Locate the cell with the specified text and output its (X, Y) center coordinate. 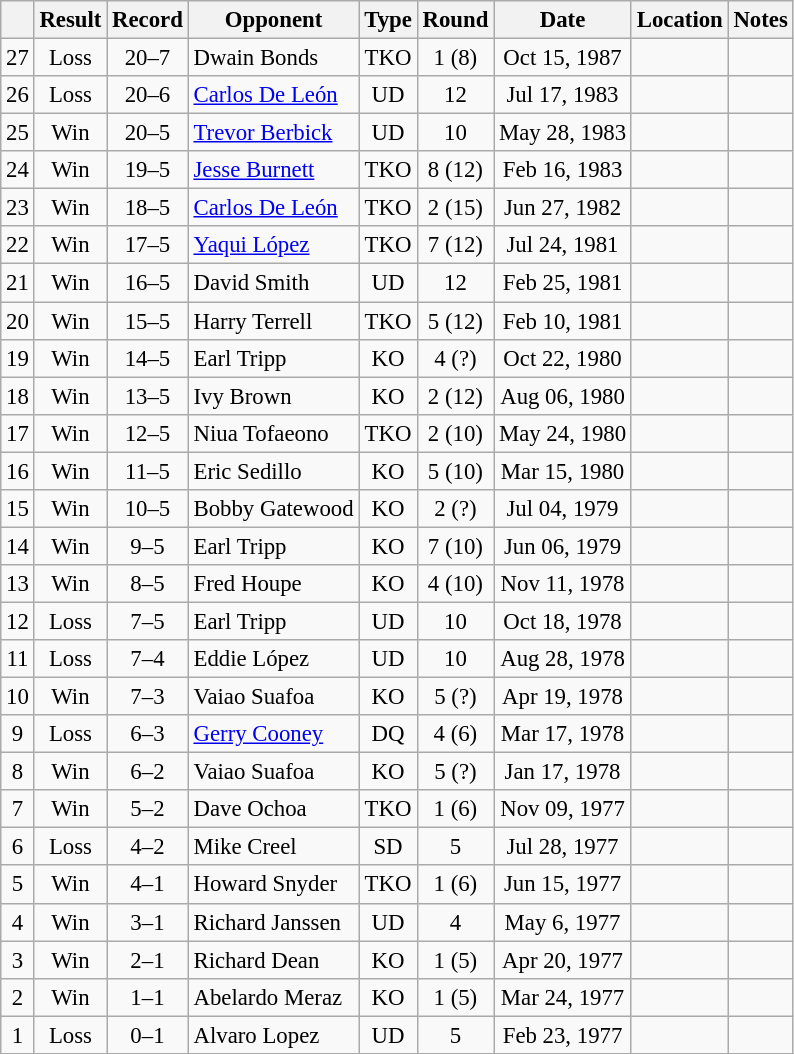
9–5 (148, 546)
16 (18, 471)
17 (18, 433)
Jesse Burnett (274, 170)
Jul 28, 1977 (563, 847)
Location (680, 20)
2 (10) (455, 433)
2 (?) (455, 509)
7–4 (148, 659)
Mike Creel (274, 847)
Trevor Berbick (274, 133)
May 28, 1983 (563, 133)
2 (15) (455, 208)
Richard Janssen (274, 922)
19–5 (148, 170)
5 (12) (455, 321)
20–5 (148, 133)
7 (12) (455, 245)
12–5 (148, 433)
6–3 (148, 734)
5–2 (148, 809)
Jun 06, 1979 (563, 546)
25 (18, 133)
13–5 (148, 396)
May 6, 1977 (563, 922)
1–1 (148, 997)
10–5 (148, 509)
Oct 18, 1978 (563, 621)
7–3 (148, 697)
3–1 (148, 922)
Niua Tofaeono (274, 433)
Record (148, 20)
16–5 (148, 283)
Jul 04, 1979 (563, 509)
Mar 15, 1980 (563, 471)
SD (388, 847)
Result (70, 20)
14 (18, 546)
Harry Terrell (274, 321)
Abelardo Meraz (274, 997)
2 (18, 997)
Alvaro Lopez (274, 1035)
8–5 (148, 584)
13 (18, 584)
1 (18, 1035)
Aug 28, 1978 (563, 659)
20–7 (148, 58)
1 (8) (455, 58)
7 (18, 809)
Notes (760, 20)
19 (18, 358)
15 (18, 509)
Eddie López (274, 659)
17–5 (148, 245)
Feb 10, 1981 (563, 321)
Round (455, 20)
Jul 24, 1981 (563, 245)
Yaqui López (274, 245)
22 (18, 245)
4 (10) (455, 584)
7–5 (148, 621)
Jul 17, 1983 (563, 95)
Fred Houpe (274, 584)
27 (18, 58)
6–2 (148, 772)
Gerry Cooney (274, 734)
9 (18, 734)
21 (18, 283)
Jun 15, 1977 (563, 885)
Apr 20, 1977 (563, 960)
18 (18, 396)
DQ (388, 734)
Richard Dean (274, 960)
3 (18, 960)
4 (?) (455, 358)
15–5 (148, 321)
7 (10) (455, 546)
Mar 24, 1977 (563, 997)
David Smith (274, 283)
Ivy Brown (274, 396)
Feb 16, 1983 (563, 170)
26 (18, 95)
0–1 (148, 1035)
5 (10) (455, 471)
Feb 25, 1981 (563, 283)
Feb 23, 1977 (563, 1035)
Oct 15, 1987 (563, 58)
Eric Sedillo (274, 471)
Opponent (274, 20)
23 (18, 208)
20 (18, 321)
11–5 (148, 471)
Jan 17, 1978 (563, 772)
Type (388, 20)
Bobby Gatewood (274, 509)
2 (12) (455, 396)
8 (12) (455, 170)
18–5 (148, 208)
4–1 (148, 885)
8 (18, 772)
Dwain Bonds (274, 58)
2–1 (148, 960)
4–2 (148, 847)
Jun 27, 1982 (563, 208)
20–6 (148, 95)
Aug 06, 1980 (563, 396)
4 (6) (455, 734)
Nov 11, 1978 (563, 584)
6 (18, 847)
Dave Ochoa (274, 809)
May 24, 1980 (563, 433)
24 (18, 170)
Oct 22, 1980 (563, 358)
Date (563, 20)
Howard Snyder (274, 885)
Nov 09, 1977 (563, 809)
Mar 17, 1978 (563, 734)
14–5 (148, 358)
11 (18, 659)
Apr 19, 1978 (563, 697)
